Provide the (x, y) coordinate of the cell's center where the given text is located.  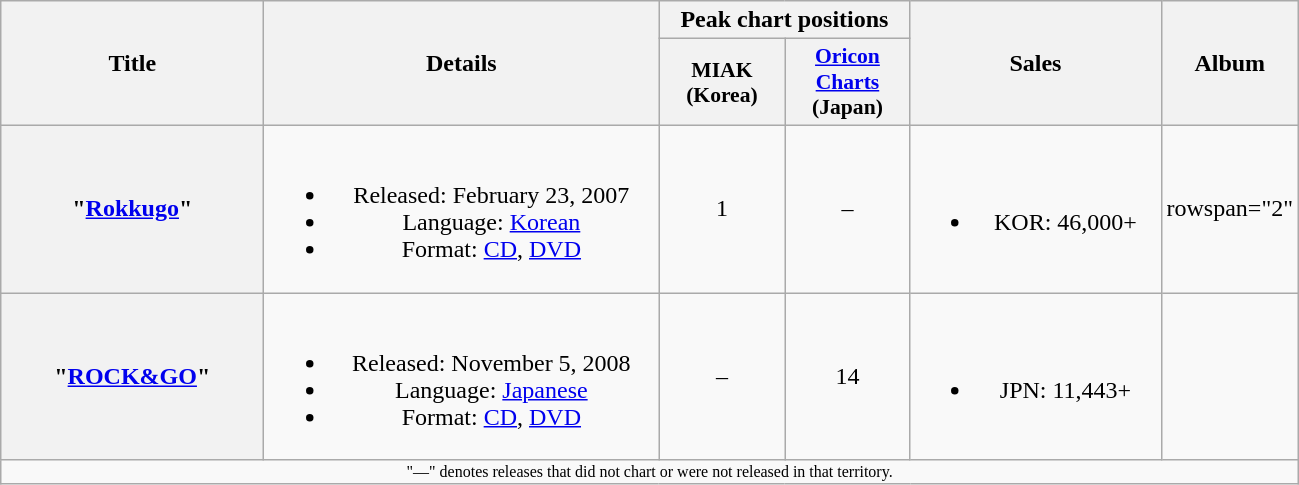
"—" denotes releases that did not chart or were not released in that territory. (650, 472)
"ROCK&GO" (132, 376)
rowspan="2" (1230, 208)
Title (132, 64)
JPN: 11,443+ (1036, 376)
Released: February 23, 2007Language: KoreanFormat: CD, DVD (462, 208)
KOR: 46,000+ (1036, 208)
Sales (1036, 64)
Released: November 5, 2008Language: JapaneseFormat: CD, DVD (462, 376)
"Rokkugo" (132, 208)
MIAK(Korea) (722, 82)
Oricon Charts(Japan) (848, 82)
Peak chart positions (784, 20)
1 (722, 208)
14 (848, 376)
Album (1230, 64)
Details (462, 64)
